Scan for the cell matching the given text and deliver its (X, Y) coordinate at center. 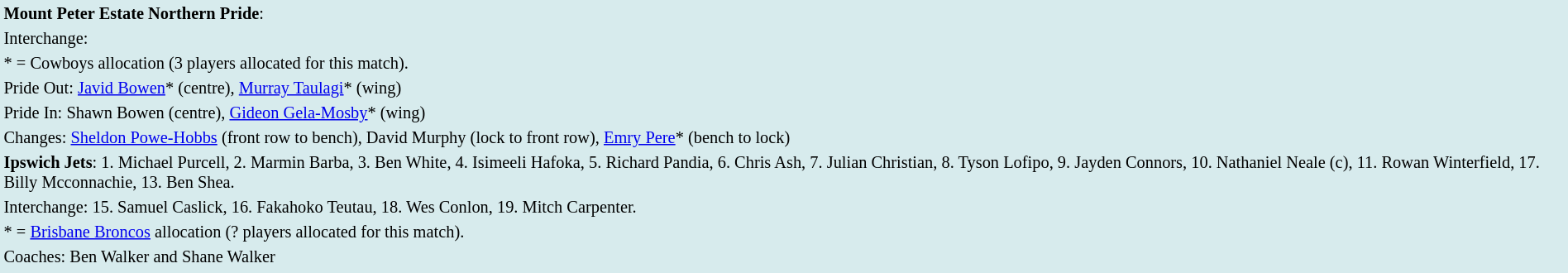
Interchange: 15. Samuel Caslick, 16. Fakahoko Teutau, 18. Wes Conlon, 19. Mitch Carpenter. (784, 207)
* = Cowboys allocation (3 players allocated for this match). (784, 63)
Changes: Sheldon Powe-Hobbs (front row to bench), David Murphy (lock to front row), Emry Pere* (bench to lock) (784, 137)
Mount Peter Estate Northern Pride: (784, 13)
Pride Out: Javid Bowen* (centre), Murray Taulagi* (wing) (784, 88)
Interchange: (784, 38)
Pride In: Shawn Bowen (centre), Gideon Gela-Mosby* (wing) (784, 113)
* = Brisbane Broncos allocation (? players allocated for this match). (784, 232)
Coaches: Ben Walker and Shane Walker (784, 256)
